From the cell containing the given text, extract its center point as (x, y) coordinate. 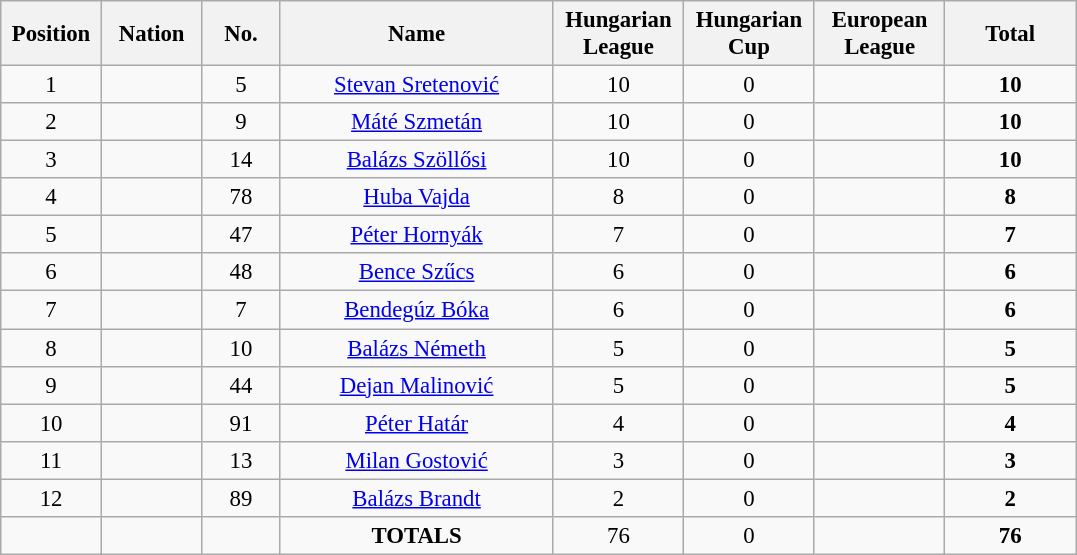
Hungarian League (618, 34)
Name (416, 34)
Balázs Németh (416, 348)
Péter Hornyák (416, 235)
Balázs Brandt (416, 498)
11 (52, 460)
Péter Határ (416, 423)
78 (241, 197)
47 (241, 235)
Balázs Szöllősi (416, 160)
TOTALS (416, 536)
91 (241, 423)
European League (880, 34)
No. (241, 34)
Position (52, 34)
44 (241, 385)
Huba Vajda (416, 197)
Milan Gostović (416, 460)
Total (1010, 34)
Bendegúz Bóka (416, 310)
89 (241, 498)
1 (52, 85)
13 (241, 460)
Dejan Malinović (416, 385)
Bence Szűcs (416, 273)
Nation (152, 34)
48 (241, 273)
Hungarian Cup (750, 34)
12 (52, 498)
Stevan Sretenović (416, 85)
14 (241, 160)
Máté Szmetán (416, 122)
